Extract the (x, y) coordinate from the center of the cell holding the provided text.  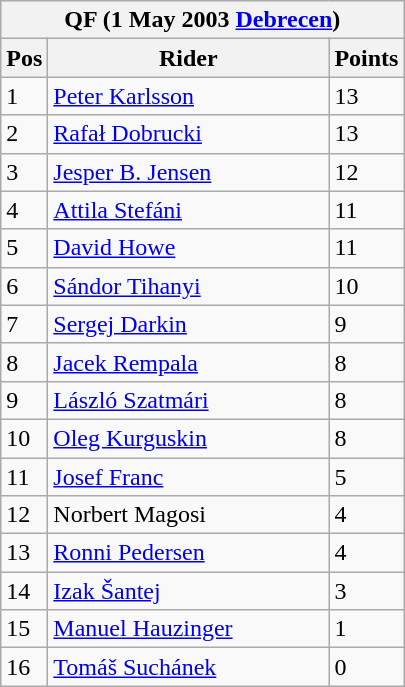
Norbert Magosi (188, 515)
Peter Karlsson (188, 96)
16 (24, 667)
Tomáš Suchánek (188, 667)
Jacek Rempala (188, 362)
14 (24, 591)
2 (24, 134)
Rider (188, 58)
Izak Šantej (188, 591)
David Howe (188, 248)
0 (366, 667)
Jesper B. Jensen (188, 172)
6 (24, 286)
Sándor Tihanyi (188, 286)
Manuel Hauzinger (188, 629)
QF (1 May 2003 Debrecen) (202, 20)
Sergej Darkin (188, 324)
Josef Franc (188, 477)
László Szatmári (188, 400)
Ronni Pedersen (188, 553)
7 (24, 324)
15 (24, 629)
Pos (24, 58)
Points (366, 58)
Rafał Dobrucki (188, 134)
Oleg Kurguskin (188, 438)
Attila Stefáni (188, 210)
